Output the [X, Y] coordinate of the center of the cell containing the given text.  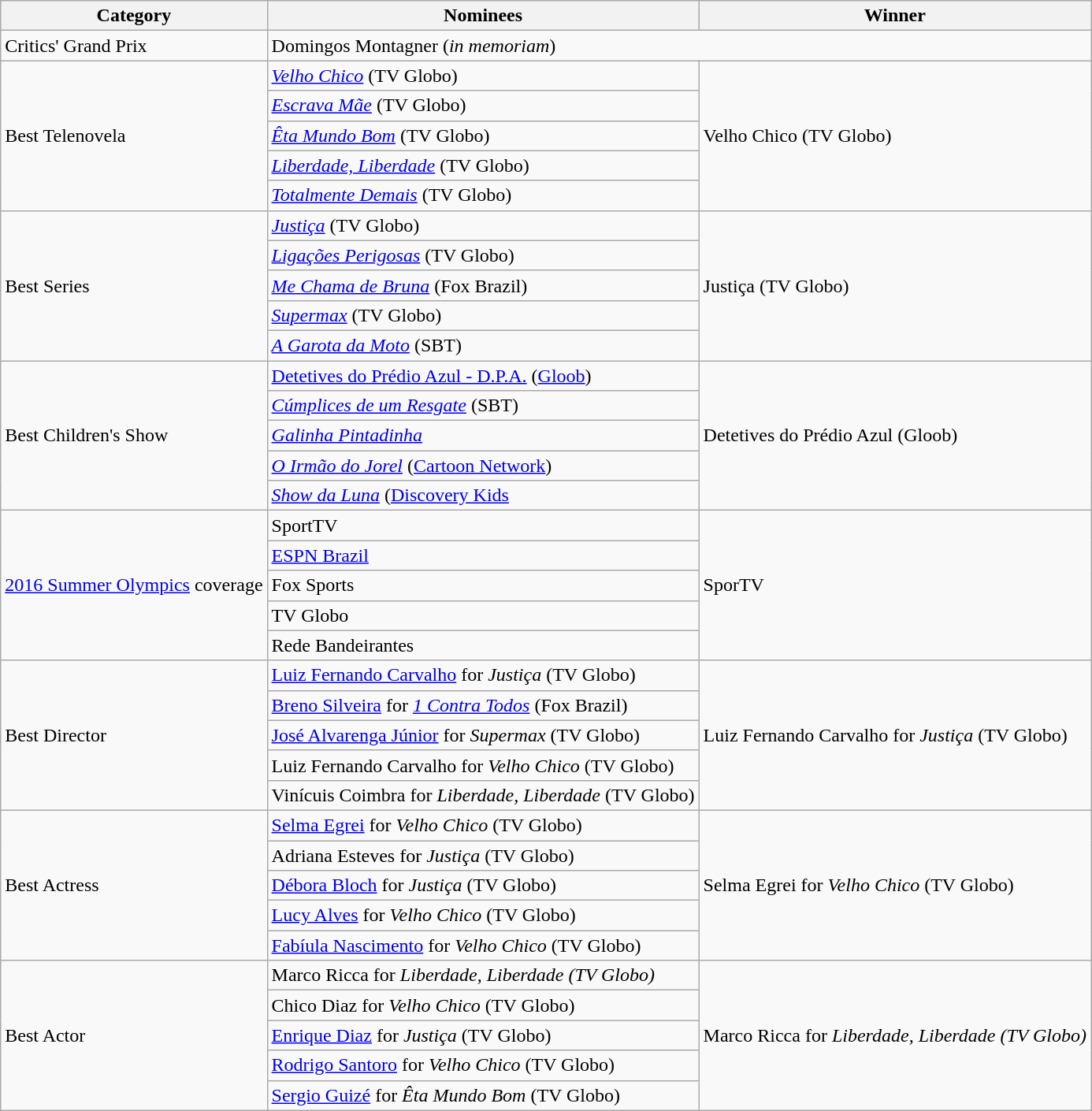
Liberdade, Liberdade (TV Globo) [483, 165]
Nominees [483, 16]
Débora Bloch for Justiça (TV Globo) [483, 886]
Chico Diaz for Velho Chico (TV Globo) [483, 1005]
Rede Bandeirantes [483, 645]
Breno Silveira for 1 Contra Todos (Fox Brazil) [483, 705]
Best Telenovela [134, 136]
Luiz Fernando Carvalho for Velho Chico (TV Globo) [483, 765]
Enrique Diaz for Justiça (TV Globo) [483, 1035]
Rodrigo Santoro for Velho Chico (TV Globo) [483, 1065]
Lucy Alves for Velho Chico (TV Globo) [483, 916]
Totalmente Demais (TV Globo) [483, 195]
Best Actress [134, 885]
Winner [895, 16]
ESPN Brazil [483, 555]
Supermax (TV Globo) [483, 315]
Category [134, 16]
Detetives do Prédio Azul - D.P.A. (Gloob) [483, 376]
SportTV [483, 526]
Best Series [134, 285]
Escrava Mãe (TV Globo) [483, 106]
TV Globo [483, 615]
Critics' Grand Prix [134, 46]
José Alvarenga Júnior for Supermax (TV Globo) [483, 735]
Êta Mundo Bom (TV Globo) [483, 136]
Best Children's Show [134, 436]
Adriana Esteves for Justiça (TV Globo) [483, 855]
Galinha Pintadinha [483, 436]
Fox Sports [483, 585]
A Garota da Moto (SBT) [483, 345]
Domingos Montagner (in memoriam) [679, 46]
Fabíula Nascimento for Velho Chico (TV Globo) [483, 946]
Cúmplices de um Resgate (SBT) [483, 406]
Show da Luna (Discovery Kids [483, 496]
SporTV [895, 585]
2016 Summer Olympics coverage [134, 585]
Me Chama de Bruna (Fox Brazil) [483, 285]
Best Director [134, 735]
Best Actor [134, 1035]
O Irmão do Jorel (Cartoon Network) [483, 466]
Ligações Perigosas (TV Globo) [483, 255]
Detetives do Prédio Azul (Gloob) [895, 436]
Sergio Guizé for Êta Mundo Bom (TV Globo) [483, 1095]
Vinícuis Coimbra for Liberdade, Liberdade (TV Globo) [483, 795]
